Identify which cell holds the provided text, then report its [x, y] central coordinate. 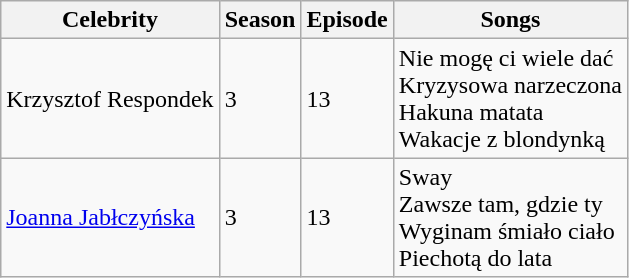
Season [260, 20]
SwayZawsze tam, gdzie tyWyginam śmiało ciałoPiechotą do lata [510, 218]
Nie mogę ci wiele daćKryzysowa narzeczonaHakuna matataWakacje z blondynką [510, 98]
Episode [347, 20]
Krzysztof Respondek [110, 98]
Celebrity [110, 20]
Songs [510, 20]
Joanna Jabłczyńska [110, 218]
